Extract the (X, Y) coordinate from the center of the cell holding the provided text.  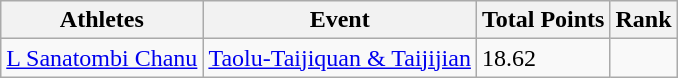
L Sanatombi Chanu (102, 58)
Rank (644, 20)
18.62 (543, 58)
Athletes (102, 20)
Event (340, 20)
Taolu-Taijiquan & Taijijian (340, 58)
Total Points (543, 20)
